Pinpoint the cell where the given text exists, returning its (X, Y) midpoint coordinate. 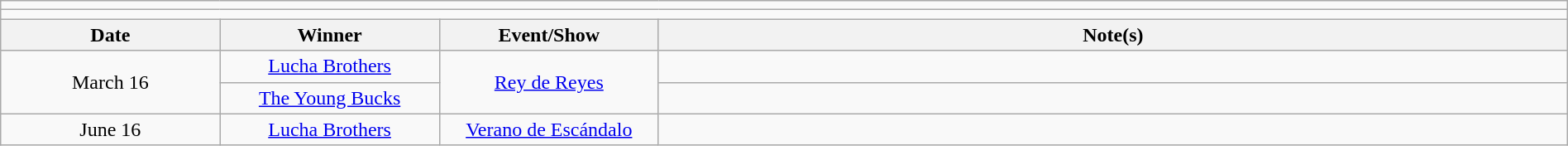
Note(s) (1113, 35)
Verano de Escándalo (549, 129)
March 16 (111, 82)
Rey de Reyes (549, 82)
Winner (329, 35)
Event/Show (549, 35)
June 16 (111, 129)
The Young Bucks (329, 98)
Date (111, 35)
